From the cell containing the given text, extract its center point as (X, Y) coordinate. 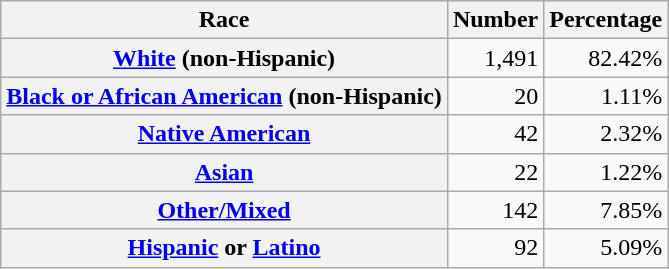
Asian (224, 172)
7.85% (606, 210)
2.32% (606, 134)
92 (495, 248)
22 (495, 172)
20 (495, 96)
Hispanic or Latino (224, 248)
Percentage (606, 20)
1.22% (606, 172)
Native American (224, 134)
Black or African American (non-Hispanic) (224, 96)
1.11% (606, 96)
Other/Mixed (224, 210)
Number (495, 20)
1,491 (495, 58)
White (non-Hispanic) (224, 58)
Race (224, 20)
142 (495, 210)
82.42% (606, 58)
5.09% (606, 248)
42 (495, 134)
